Provide the (X, Y) coordinate of the cell's center where the given text is located.  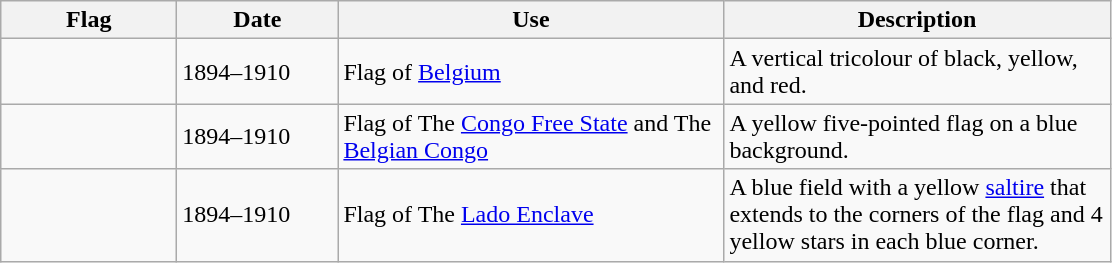
Date (258, 20)
Flag of Belgium (531, 72)
A vertical tricolour of black, yellow, and red. (917, 72)
Description (917, 20)
A yellow five-pointed flag on a blue background. (917, 136)
A blue field with a yellow saltire that extends to the corners of the flag and 4 yellow stars in each blue corner. (917, 215)
Flag of The Congo Free State and The Belgian Congo (531, 136)
Flag (89, 20)
Flag of The Lado Enclave (531, 215)
Use (531, 20)
